Search for the cell housing the specified text and yield its [X, Y] center coordinate. 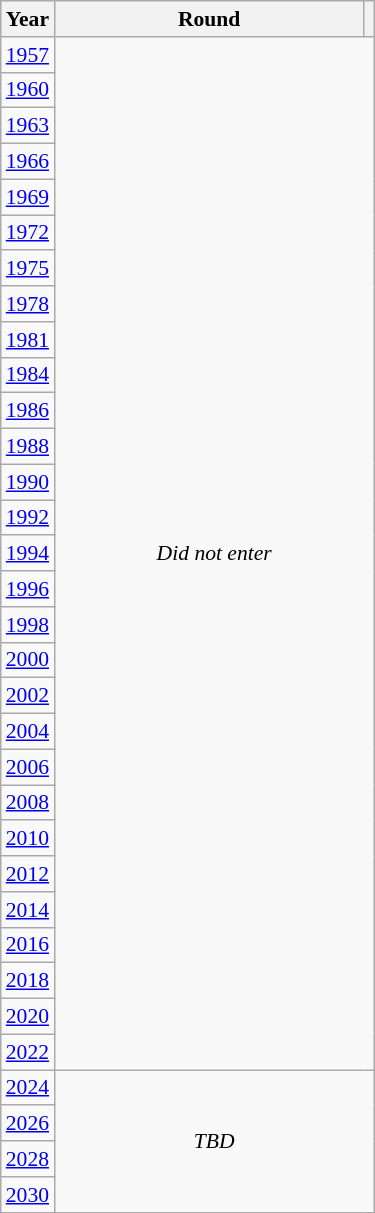
1969 [28, 197]
2020 [28, 1017]
2024 [28, 1088]
2012 [28, 874]
2018 [28, 981]
TBD [214, 1141]
1957 [28, 55]
Year [28, 19]
2004 [28, 732]
1966 [28, 162]
2016 [28, 945]
2022 [28, 1052]
2000 [28, 660]
1996 [28, 589]
2010 [28, 839]
1978 [28, 304]
2002 [28, 696]
1998 [28, 625]
1984 [28, 375]
1994 [28, 554]
2014 [28, 910]
1972 [28, 233]
2026 [28, 1124]
1990 [28, 482]
2008 [28, 803]
1988 [28, 447]
1960 [28, 90]
Round [209, 19]
1975 [28, 269]
2028 [28, 1159]
2006 [28, 767]
1992 [28, 518]
1986 [28, 411]
Did not enter [214, 554]
1981 [28, 340]
1963 [28, 126]
2030 [28, 1195]
